Capture the cell that displays the provided text and extract its [X, Y] central coordinate. 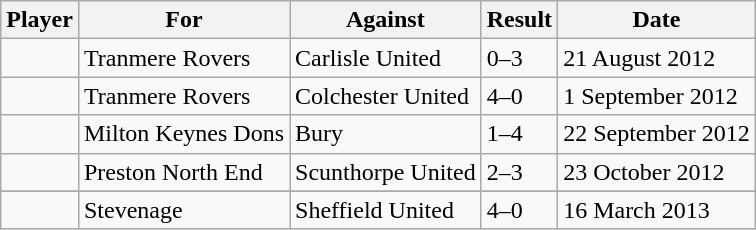
Sheffield United [386, 210]
16 March 2013 [657, 210]
Milton Keynes Dons [184, 134]
1–4 [519, 134]
Scunthorpe United [386, 172]
Colchester United [386, 96]
21 August 2012 [657, 58]
Result [519, 20]
Against [386, 20]
23 October 2012 [657, 172]
Player [40, 20]
Preston North End [184, 172]
Bury [386, 134]
2–3 [519, 172]
Carlisle United [386, 58]
22 September 2012 [657, 134]
Date [657, 20]
For [184, 20]
1 September 2012 [657, 96]
0–3 [519, 58]
Stevenage [184, 210]
